Return the (X, Y) coordinate for the center point of the cell that contains the specified text.  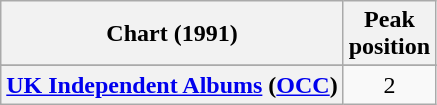
2 (389, 85)
Peakposition (389, 34)
Chart (1991) (172, 34)
UK Independent Albums (OCC) (172, 85)
